Identify which cell holds the provided text, then report its (x, y) central coordinate. 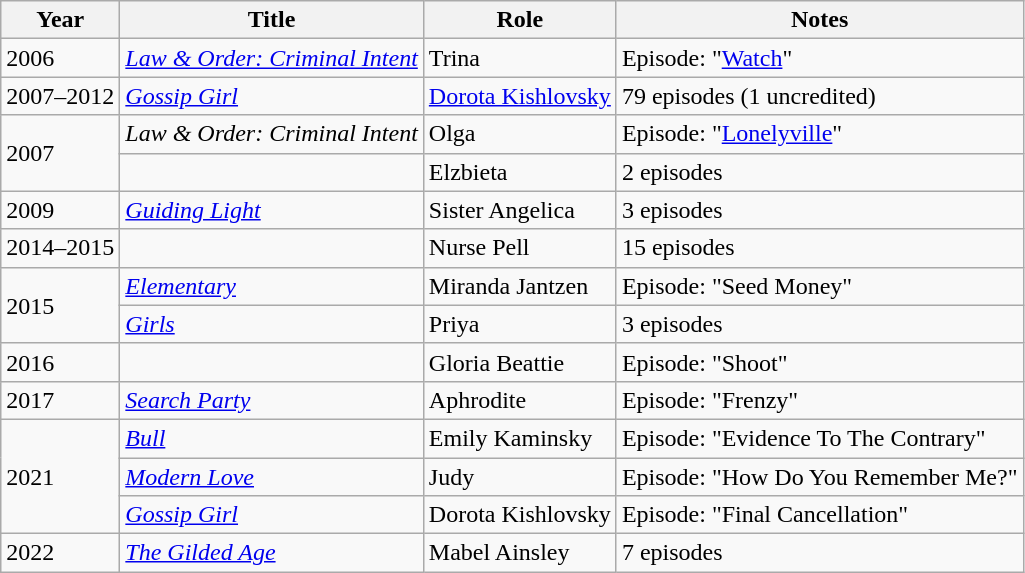
Emily Kaminsky (520, 438)
Nurse Pell (520, 248)
Episode: "Seed Money" (820, 286)
Episode: "Shoot" (820, 362)
Sister Angelica (520, 210)
Episode: "How Do You Remember Me?" (820, 477)
Notes (820, 20)
2006 (60, 58)
Olga (520, 134)
Mabel Ainsley (520, 553)
Episode: "Evidence To The Contrary" (820, 438)
2014–2015 (60, 248)
Girls (272, 324)
2009 (60, 210)
Role (520, 20)
Bull (272, 438)
2017 (60, 400)
Episode: "Frenzy" (820, 400)
2007–2012 (60, 96)
15 episodes (820, 248)
Guiding Light (272, 210)
2022 (60, 553)
Judy (520, 477)
Episode: "Final Cancellation" (820, 515)
Year (60, 20)
2015 (60, 305)
Elzbieta (520, 172)
Title (272, 20)
Episode: "Lonelyville" (820, 134)
7 episodes (820, 553)
Aphrodite (520, 400)
Miranda Jantzen (520, 286)
79 episodes (1 uncredited) (820, 96)
2007 (60, 153)
Trina (520, 58)
Episode: "Watch" (820, 58)
Search Party (272, 400)
2021 (60, 476)
Elementary (272, 286)
2 episodes (820, 172)
2016 (60, 362)
Gloria Beattie (520, 362)
Modern Love (272, 477)
Priya (520, 324)
The Gilded Age (272, 553)
